Detect which cell encompasses the target text, then output its [X, Y] center coordinate. 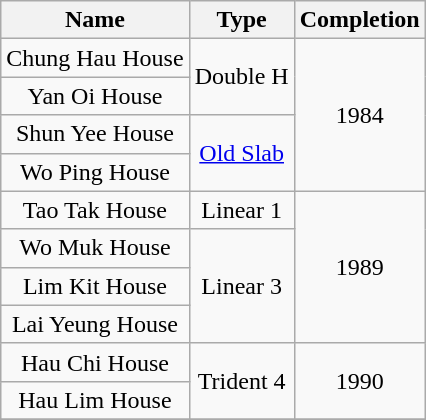
Name [95, 20]
Lim Kit House [95, 286]
Hau Chi House [95, 362]
Hau Lim House [95, 400]
1989 [360, 267]
Lai Yeung House [95, 324]
Old Slab [242, 153]
1984 [360, 115]
Shun Yee House [95, 134]
Completion [360, 20]
Wo Muk House [95, 248]
Trident 4 [242, 381]
Wo Ping House [95, 172]
Chung Hau House [95, 58]
1990 [360, 381]
Tao Tak House [95, 210]
Type [242, 20]
Yan Oi House [95, 96]
Linear 1 [242, 210]
Linear 3 [242, 286]
Double H [242, 77]
